Identify which cell holds the provided text, then report its [X, Y] central coordinate. 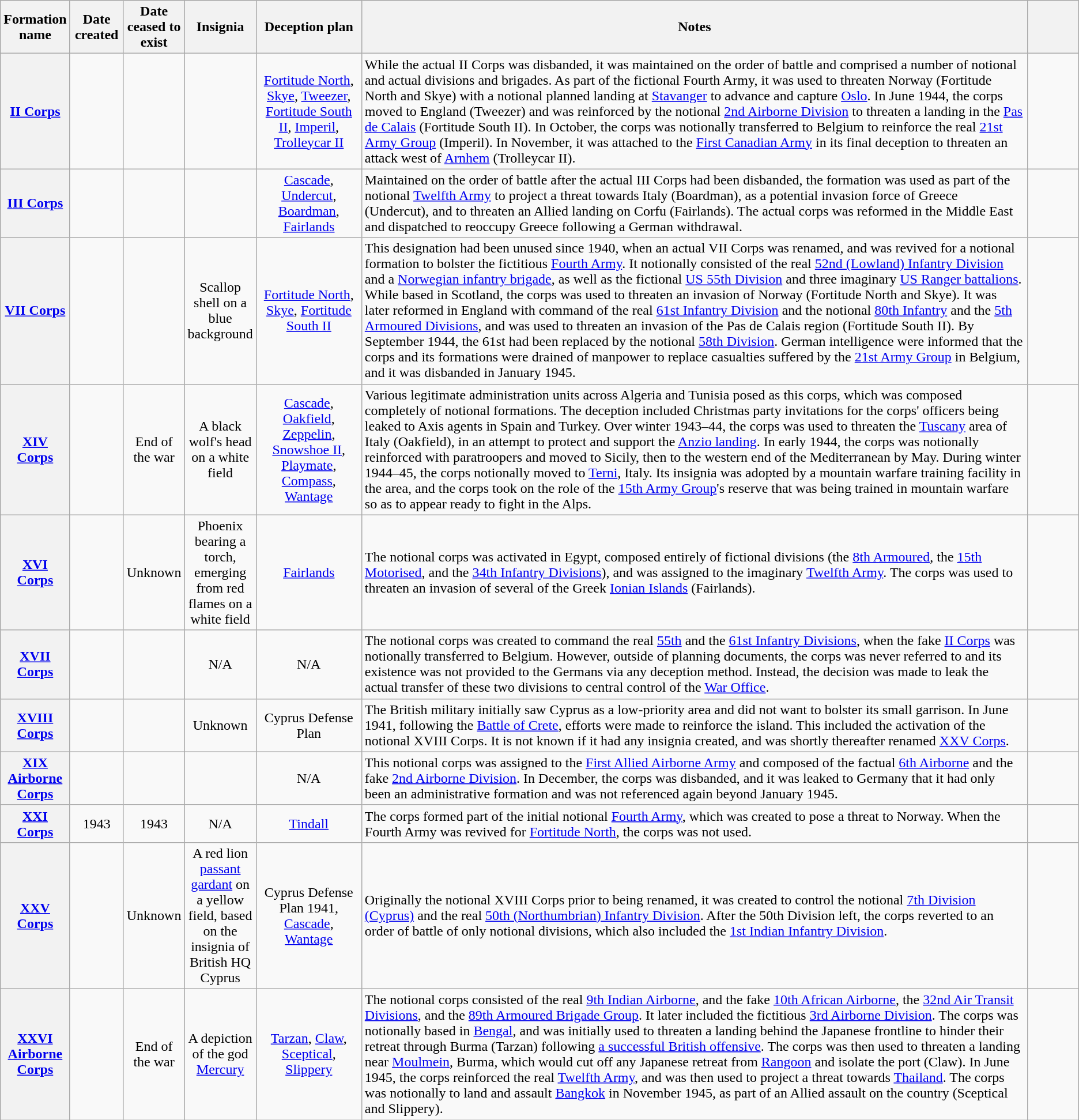
XIX Airborne Corps [35, 778]
Fairlands [309, 572]
Tarzan, Claw, Sceptical, Slippery [309, 1054]
Date ceased to exist [154, 27]
XVII Corps [35, 664]
Cascade, Oakfield, Zeppelin, Snowshoe II, Playmate, Compass, Wantage [309, 450]
XVIII Corps [35, 725]
A black wolf's head on a white field [220, 450]
Deception plan [309, 27]
XVI Corps [35, 572]
Cyprus Defense Plan [309, 725]
VII Corps [35, 311]
Notes [694, 27]
Insignia [220, 27]
XIV Corps [35, 450]
III Corps [35, 203]
Fortitude North, Skye, Tweezer, Fortitude South II, Imperil, Trolleycar II [309, 111]
II Corps [35, 111]
Scallop shell on a blue background [220, 311]
Tindall [309, 823]
A depiction of the god Mercury [220, 1054]
XXVI Airborne Corps [35, 1054]
Date created [97, 27]
XXI Corps [35, 823]
Phoenix bearing a torch, emerging from red flames on a white field [220, 572]
A red lion passant gardant on a yellow field, based on the insignia of British HQ Cyprus [220, 915]
Cyprus Defense Plan 1941, Cascade, Wantage [309, 915]
Cascade, Undercut, Boardman, Fairlands [309, 203]
Formation name [35, 27]
XXV Corps [35, 915]
Fortitude North, Skye, Fortitude South II [309, 311]
